Output the [x, y] coordinate of the center of the cell containing the given text.  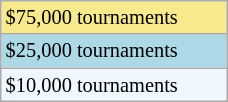
$25,000 tournaments [114, 51]
$10,000 tournaments [114, 85]
$75,000 tournaments [114, 17]
